Return the (x, y) coordinate for the center point of the cell that contains the specified text.  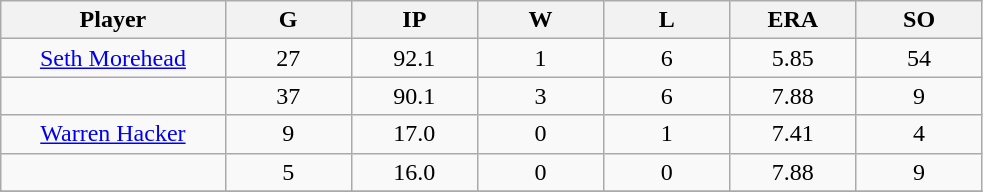
92.1 (414, 58)
ERA (793, 20)
Warren Hacker (113, 134)
3 (540, 96)
5 (288, 172)
4 (919, 134)
37 (288, 96)
Player (113, 20)
7.41 (793, 134)
90.1 (414, 96)
54 (919, 58)
G (288, 20)
SO (919, 20)
W (540, 20)
27 (288, 58)
L (667, 20)
16.0 (414, 172)
17.0 (414, 134)
IP (414, 20)
Seth Morehead (113, 58)
5.85 (793, 58)
